Extract the (x, y) coordinate from the center of the cell holding the provided text.  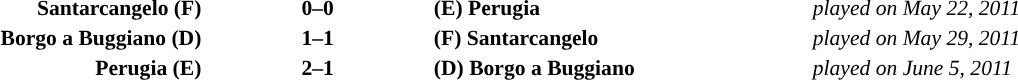
(F) Santarcangelo (620, 38)
1–1 (317, 38)
